From the cell containing the given text, extract its center point as [X, Y] coordinate. 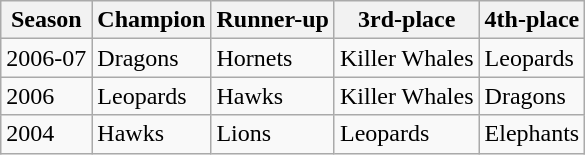
2006 [46, 96]
Elephants [532, 134]
3rd-place [406, 20]
Season [46, 20]
Hornets [273, 58]
Champion [152, 20]
2006-07 [46, 58]
Runner-up [273, 20]
Lions [273, 134]
4th-place [532, 20]
2004 [46, 134]
